Return the (x, y) coordinate for the center point of the cell that contains the specified text.  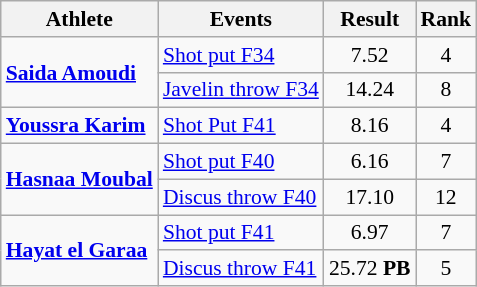
8 (446, 90)
Saida Amoudi (80, 72)
25.72 PB (370, 269)
Events (241, 19)
6.16 (370, 162)
Discus throw F41 (241, 269)
Rank (446, 19)
Javelin throw F34 (241, 90)
Hayat el Garaa (80, 250)
Athlete (80, 19)
6.97 (370, 233)
Result (370, 19)
Shot put F41 (241, 233)
8.16 (370, 126)
7.52 (370, 55)
Shot put F34 (241, 55)
Youssra Karim (80, 126)
Shot Put F41 (241, 126)
5 (446, 269)
Hasnaa Moubal (80, 180)
17.10 (370, 197)
Shot put F40 (241, 162)
Discus throw F40 (241, 197)
14.24 (370, 90)
12 (446, 197)
